Search for the cell housing the specified text and yield its (x, y) center coordinate. 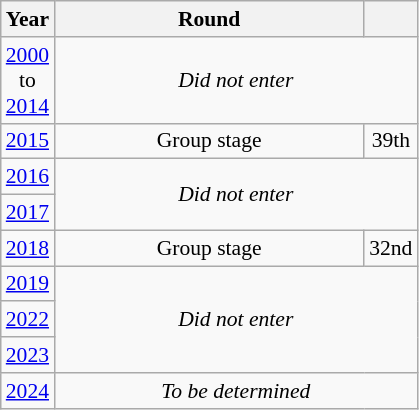
39th (390, 141)
2000to2014 (28, 80)
2018 (28, 248)
To be determined (236, 391)
Year (28, 19)
2015 (28, 141)
32nd (390, 248)
2016 (28, 177)
2022 (28, 320)
2024 (28, 391)
2019 (28, 284)
2023 (28, 355)
Round (209, 19)
2017 (28, 213)
